Determine the [X, Y] coordinate at the center of the cell enclosing the given text.  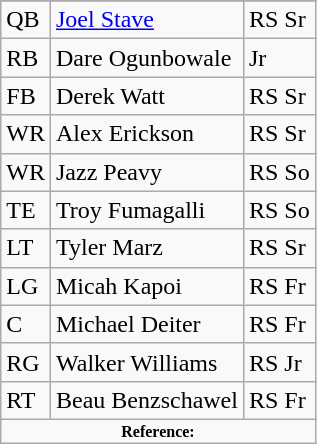
RG [26, 362]
LG [26, 286]
Beau Benzschawel [146, 400]
Alex Erickson [146, 134]
Michael Deiter [146, 324]
Joel Stave [146, 20]
C [26, 324]
Derek Watt [146, 96]
LT [26, 248]
TE [26, 210]
RB [26, 58]
Tyler Marz [146, 248]
QB [26, 20]
Reference: [158, 431]
FB [26, 96]
RS Jr [279, 362]
RT [26, 400]
Troy Fumagalli [146, 210]
Jr [279, 58]
Dare Ogunbowale [146, 58]
Micah Kapoi [146, 286]
Walker Williams [146, 362]
Jazz Peavy [146, 172]
